Detect which cell encompasses the target text, then output its (x, y) center coordinate. 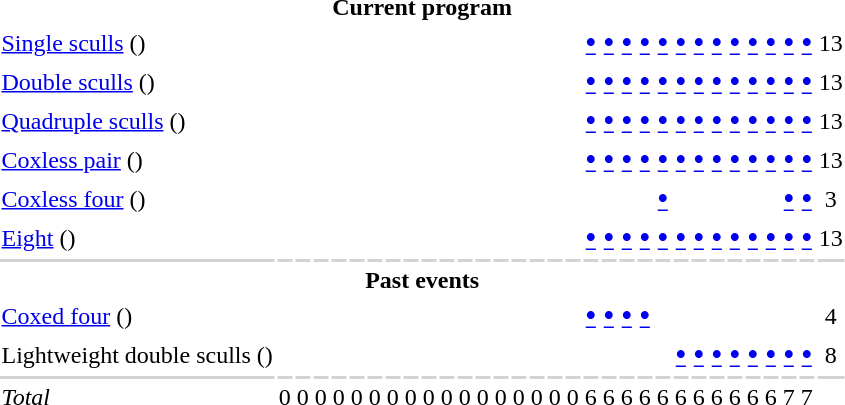
Double sculls () (137, 82)
Coxed four () (137, 316)
Past events (422, 280)
4 (830, 316)
Lightweight double sculls () (137, 355)
Eight () (137, 238)
Single sculls () (137, 43)
Coxless four () (137, 199)
8 (830, 355)
3 (830, 199)
Coxless pair () (137, 160)
Quadruple sculls () (137, 121)
